Detect which cell encompasses the target text, then output its (X, Y) center coordinate. 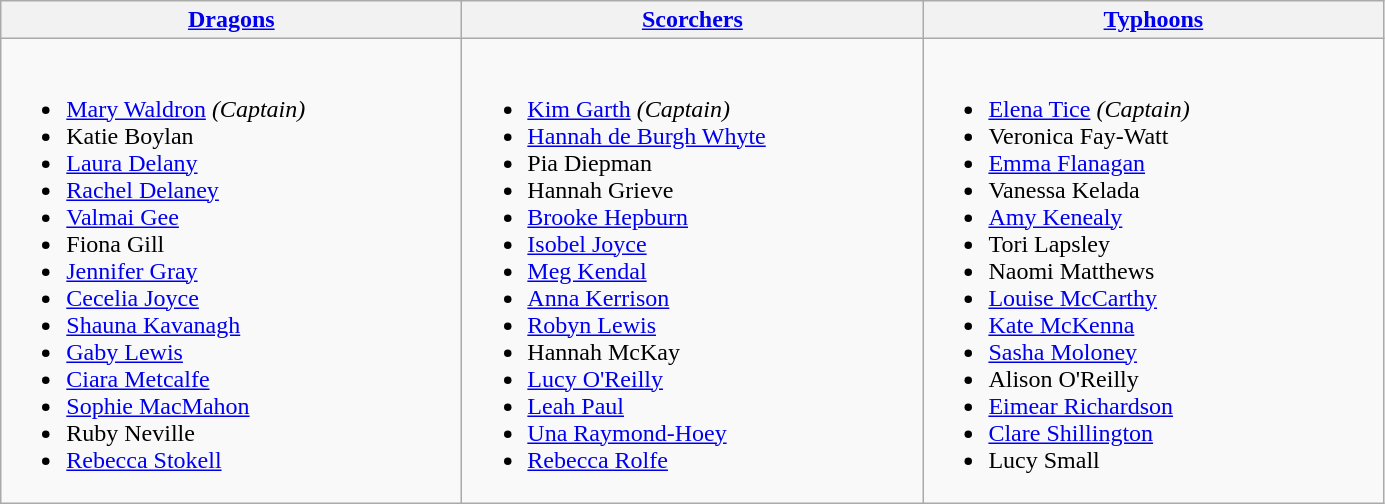
Typhoons (1154, 20)
Scorchers (692, 20)
Dragons (232, 20)
